For the text-containing cell, return its midpoint in [X, Y] coordinate format. 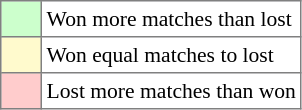
Won equal matches to lost [171, 55]
Won more matches than lost [171, 19]
Lost more matches than won [171, 91]
